Detect which cell encompasses the target text, then output its [X, Y] center coordinate. 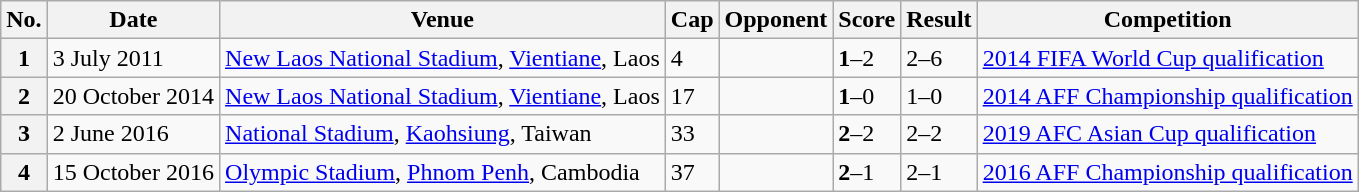
National Stadium, Kaohsiung, Taiwan [443, 134]
Olympic Stadium, Phnom Penh, Cambodia [443, 172]
33 [692, 134]
1 [24, 58]
Cap [692, 20]
Score [867, 20]
2014 FIFA World Cup qualification [1168, 58]
2016 AFF Championship qualification [1168, 172]
2 [24, 96]
No. [24, 20]
Opponent [776, 20]
15 October 2016 [133, 172]
17 [692, 96]
Date [133, 20]
1–2 [867, 58]
3 [24, 134]
2014 AFF Championship qualification [1168, 96]
20 October 2014 [133, 96]
Venue [443, 20]
2019 AFC Asian Cup qualification [1168, 134]
37 [692, 172]
2 June 2016 [133, 134]
3 July 2011 [133, 58]
2–6 [939, 58]
Result [939, 20]
Competition [1168, 20]
